Find where the given text appears and provide that cell's center as (x, y) coordinate. 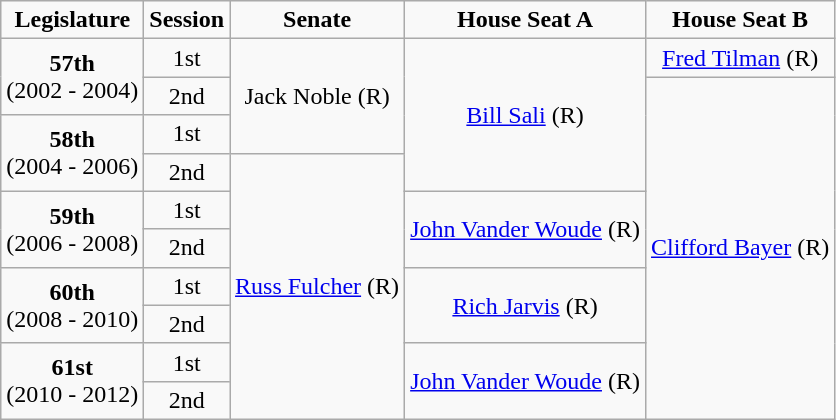
Russ Fulcher (R) (318, 286)
57th (2002 - 2004) (72, 77)
Senate (318, 20)
Rich Jarvis (R) (526, 305)
61st (2010 - 2012) (72, 381)
Session (187, 20)
Clifford Bayer (R) (740, 248)
Jack Noble (R) (318, 96)
Legislature (72, 20)
Fred Tilman (R) (740, 58)
Bill Sali (R) (526, 115)
58th (2004 - 2006) (72, 153)
60th (2008 - 2010) (72, 305)
59th (2006 - 2008) (72, 229)
House Seat A (526, 20)
House Seat B (740, 20)
